From the cell containing the given text, extract its center point as (X, Y) coordinate. 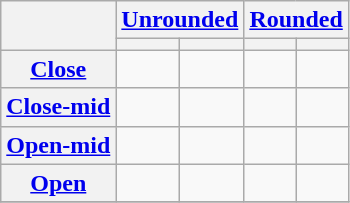
Unrounded (180, 20)
Close-mid (58, 107)
Open (58, 183)
Open-mid (58, 145)
Rounded (296, 20)
Close (58, 69)
